Search for the cell housing the specified text and yield its [x, y] center coordinate. 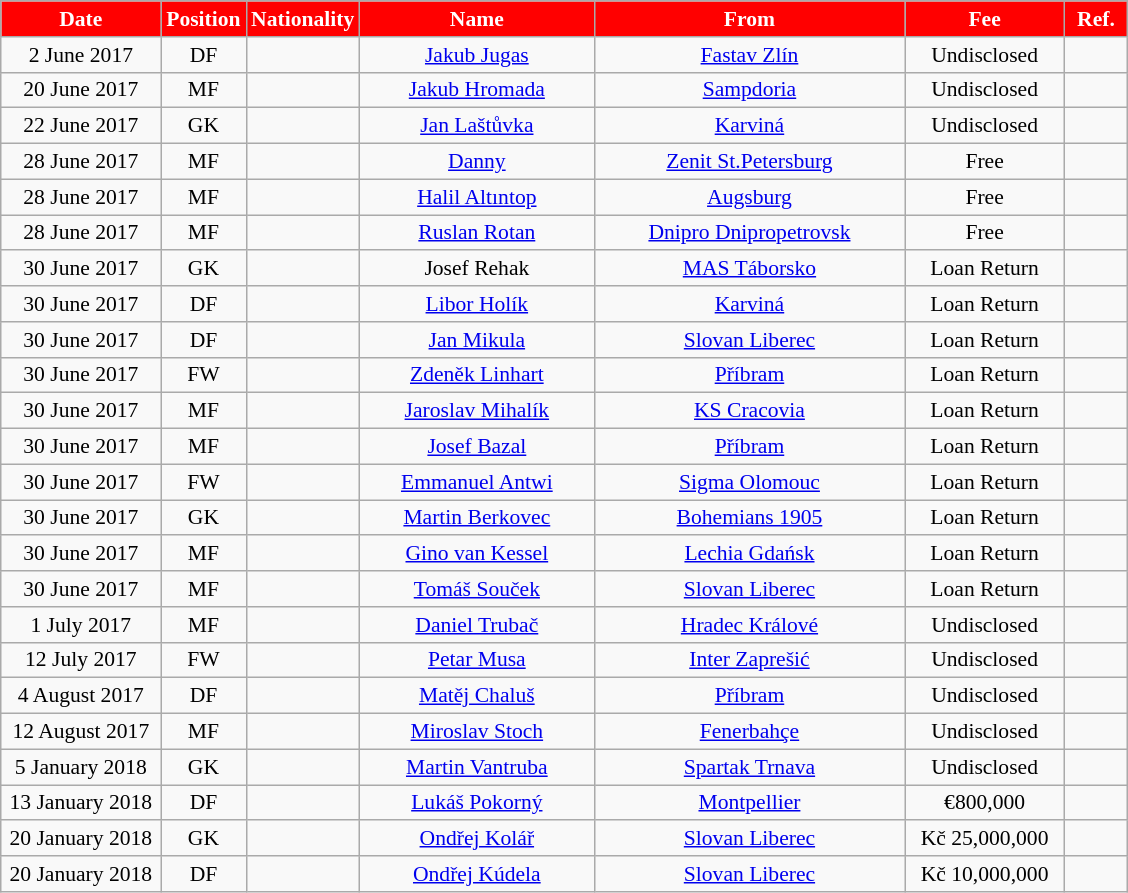
Montpellier [749, 803]
Bohemians 1905 [749, 518]
Martin Vantruba [476, 767]
Sigma Olomouc [749, 482]
20 June 2017 [81, 90]
Lechia Gdańsk [749, 554]
Josef Bazal [476, 447]
Petar Musa [476, 660]
Nationality [302, 19]
Matěj Chaluš [476, 696]
Martin Berkovec [476, 518]
Gino van Kessel [476, 554]
Jaroslav Mihalík [476, 411]
Jan Laštůvka [476, 126]
4 August 2017 [81, 696]
From [749, 19]
Lukáš Pokorný [476, 803]
Date [81, 19]
Libor Holík [476, 304]
Dnipro Dnipropetrovsk [749, 233]
KS Cracovia [749, 411]
Kč 10,000,000 [985, 874]
Sampdoria [749, 90]
Ruslan Rotan [476, 233]
Tomáš Souček [476, 589]
22 June 2017 [81, 126]
Position [204, 19]
Ondřej Kolář [476, 839]
12 August 2017 [81, 732]
Halil Altıntop [476, 197]
Zdeněk Linhart [476, 375]
Jan Mikula [476, 340]
Name [476, 19]
€800,000 [985, 803]
MAS Táborsko [749, 269]
Ref. [1096, 19]
Zenit St.Petersburg [749, 162]
Kč 25,000,000 [985, 839]
Hradec Králové [749, 625]
1 July 2017 [81, 625]
5 January 2018 [81, 767]
Miroslav Stoch [476, 732]
Daniel Trubač [476, 625]
Jakub Hromada [476, 90]
Fenerbahçe [749, 732]
Josef Rehak [476, 269]
Danny [476, 162]
Jakub Jugas [476, 55]
Ondřej Kúdela [476, 874]
Augsburg [749, 197]
12 July 2017 [81, 660]
Fee [985, 19]
Inter Zaprešić [749, 660]
2 June 2017 [81, 55]
Spartak Trnava [749, 767]
Emmanuel Antwi [476, 482]
Fastav Zlín [749, 55]
13 January 2018 [81, 803]
